Determine the [X, Y] coordinate at the center of the cell enclosing the given text.  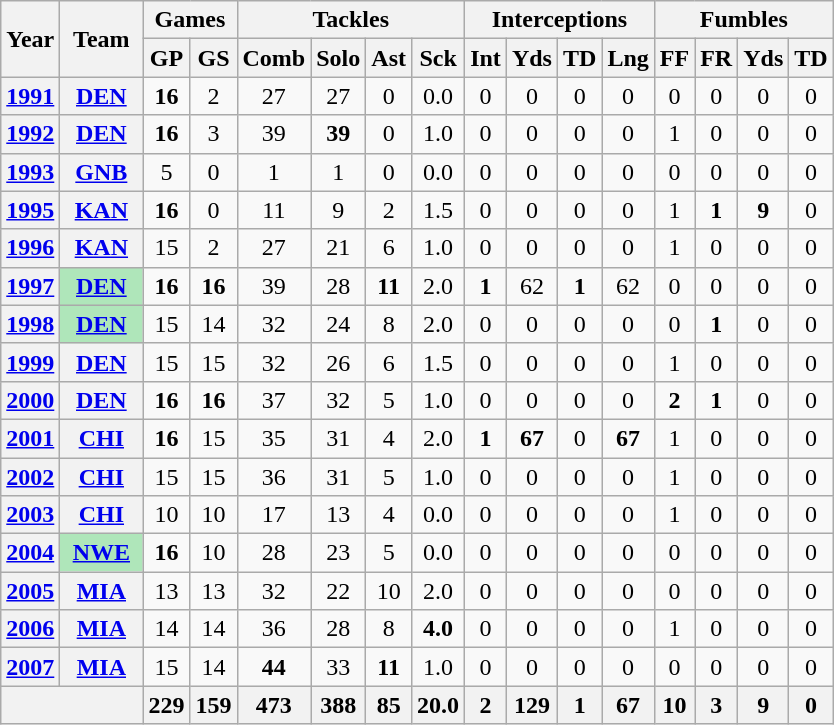
24 [338, 324]
1995 [30, 210]
Year [30, 39]
1998 [30, 324]
Comb [274, 58]
2000 [30, 400]
33 [338, 667]
Games [190, 20]
1999 [30, 362]
Lng [628, 58]
23 [338, 553]
1997 [30, 286]
2007 [30, 667]
4.0 [438, 629]
FF [674, 58]
GS [214, 58]
2001 [30, 438]
2006 [30, 629]
20.0 [438, 705]
Team [102, 39]
Fumbles [744, 20]
388 [338, 705]
1993 [30, 172]
1991 [30, 96]
17 [274, 515]
Interceptions [560, 20]
159 [214, 705]
Tackles [351, 20]
35 [274, 438]
1996 [30, 248]
2004 [30, 553]
22 [338, 591]
GP [166, 58]
1992 [30, 134]
Int [486, 58]
Solo [338, 58]
2003 [30, 515]
FR [716, 58]
85 [389, 705]
2002 [30, 477]
37 [274, 400]
NWE [102, 553]
2005 [30, 591]
Ast [389, 58]
GNB [102, 172]
Sck [438, 58]
129 [532, 705]
229 [166, 705]
21 [338, 248]
44 [274, 667]
473 [274, 705]
26 [338, 362]
